Extract the [X, Y] coordinate from the center of the cell holding the provided text.  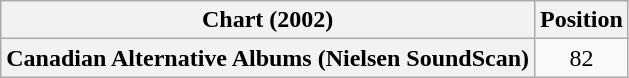
82 [582, 58]
Canadian Alternative Albums (Nielsen SoundScan) [268, 58]
Position [582, 20]
Chart (2002) [268, 20]
